Provide the [x, y] coordinate of the cell's center where the given text is located.  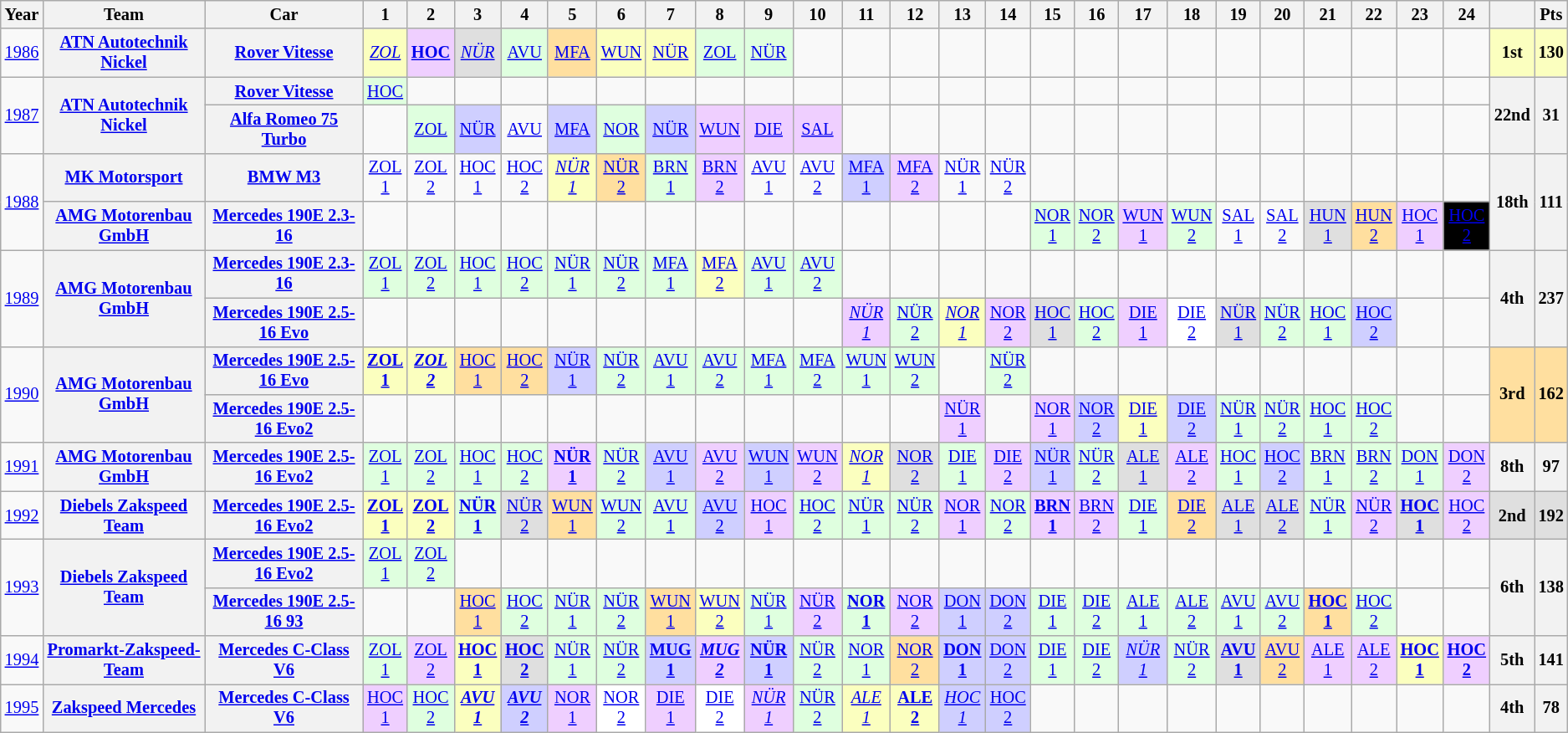
111 [1551, 201]
130 [1551, 53]
BMW M3 [284, 177]
15 [1052, 14]
DIE [769, 129]
Mercedes 190E 2.5-16 93 [284, 612]
Zakspeed Mercedes [124, 708]
1st [1512, 53]
Team [124, 14]
18 [1192, 14]
162 [1551, 395]
Pts [1551, 14]
14 [1008, 14]
19 [1238, 14]
8 [720, 14]
1 [385, 14]
1992 [22, 515]
Promarkt-Zakspeed-Team [124, 660]
7 [671, 14]
1989 [22, 298]
1991 [22, 467]
192 [1551, 515]
21 [1328, 14]
13 [962, 14]
8th [1512, 467]
1988 [22, 201]
23 [1420, 14]
17 [1143, 14]
16 [1097, 14]
3rd [1512, 395]
22 [1374, 14]
1990 [22, 395]
SAL [817, 129]
97 [1551, 467]
6th [1512, 587]
MUG2 [720, 660]
10 [817, 14]
2 [431, 14]
18th [1512, 201]
MK Motorsport [124, 177]
3 [478, 14]
Year [22, 14]
5th [1512, 660]
MUG1 [671, 660]
20 [1283, 14]
2nd [1512, 515]
4 [524, 14]
237 [1551, 298]
22nd [1512, 115]
NOR [621, 129]
1995 [22, 708]
78 [1551, 708]
1986 [22, 53]
SAL1 [1238, 226]
6 [621, 14]
138 [1551, 587]
5 [572, 14]
1994 [22, 660]
SAL2 [1283, 226]
12 [915, 14]
31 [1551, 115]
1987 [22, 115]
Car [284, 14]
Alfa Romeo 75 Turbo [284, 129]
141 [1551, 660]
9 [769, 14]
24 [1467, 14]
11 [866, 14]
HUN1 [1328, 226]
HUN2 [1374, 226]
1993 [22, 587]
